Extract the [x, y] coordinate from the center of the cell holding the provided text.  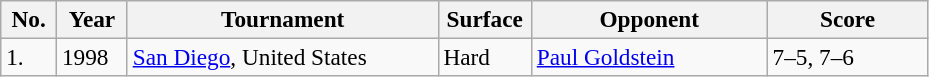
1998 [92, 57]
No. [29, 19]
Opponent [649, 19]
Hard [484, 57]
Tournament [282, 19]
Year [92, 19]
7–5, 7–6 [848, 57]
Surface [484, 19]
1. [29, 57]
Score [848, 19]
Paul Goldstein [649, 57]
San Diego, United States [282, 57]
